Capture the cell that displays the provided text and extract its [X, Y] central coordinate. 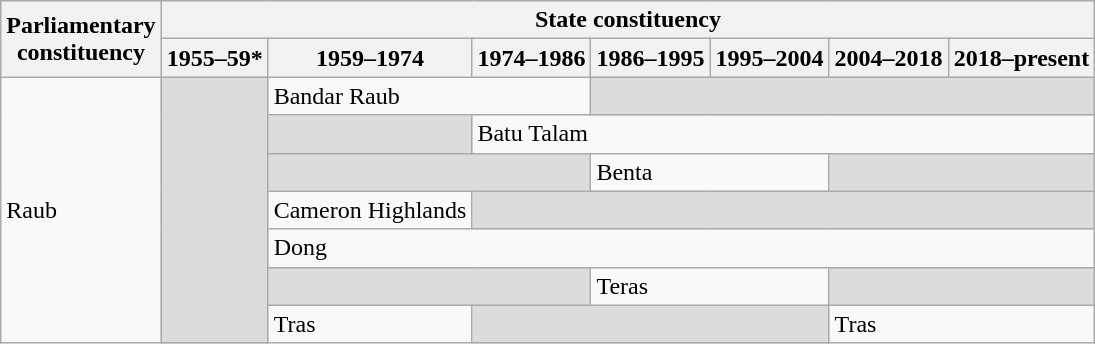
Bandar Raub [430, 96]
Benta [710, 172]
1955–59* [214, 58]
1974–1986 [532, 58]
2018–present [1022, 58]
Teras [710, 286]
Raub [81, 210]
Batu Talam [784, 134]
1995–2004 [770, 58]
Cameron Highlands [370, 210]
Parliamentaryconstituency [81, 39]
Dong [682, 248]
1959–1974 [370, 58]
2004–2018 [888, 58]
State constituency [628, 20]
1986–1995 [650, 58]
